Identify which cell holds the provided text, then report its [x, y] central coordinate. 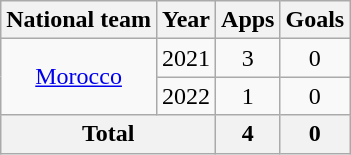
Apps [248, 20]
1 [248, 96]
Morocco [79, 77]
National team [79, 20]
Goals [315, 20]
2022 [186, 96]
4 [248, 134]
3 [248, 58]
Year [186, 20]
Total [108, 134]
2021 [186, 58]
